Provide the [x, y] coordinate of the cell's center where the given text is located.  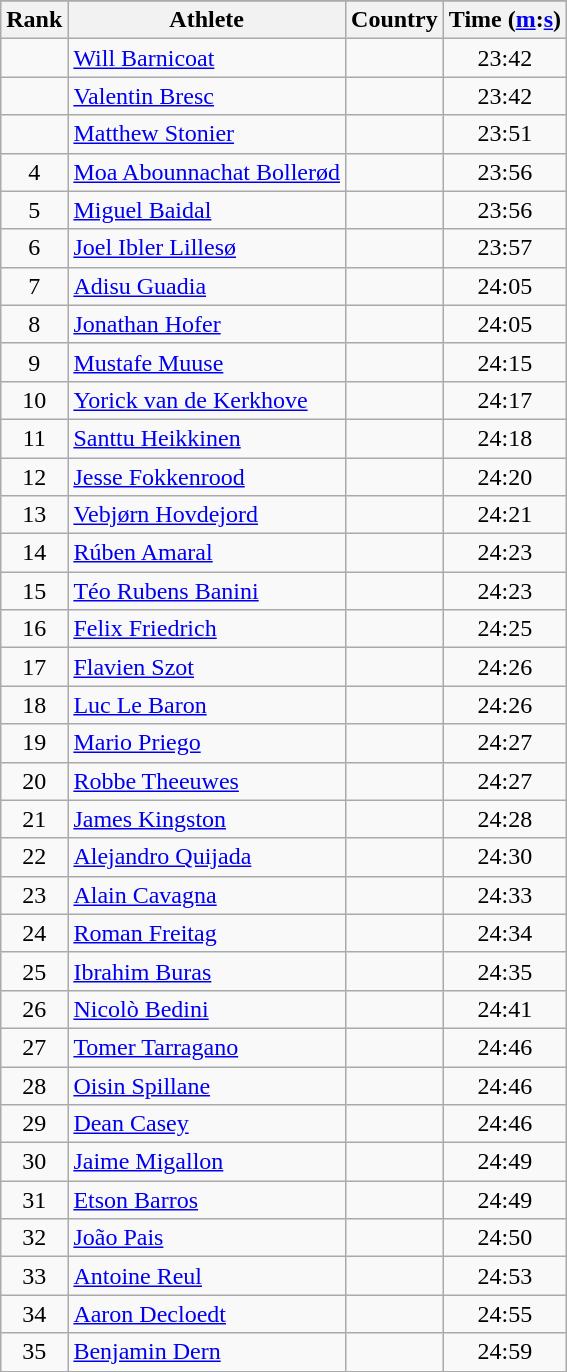
Adisu Guadia [207, 286]
21 [34, 819]
24:20 [504, 477]
24:30 [504, 857]
24:50 [504, 1238]
Alain Cavagna [207, 895]
Matthew Stonier [207, 134]
30 [34, 1162]
24 [34, 933]
24:33 [504, 895]
24:34 [504, 933]
Mario Priego [207, 743]
Etson Barros [207, 1200]
24:35 [504, 971]
8 [34, 324]
23:51 [504, 134]
34 [34, 1314]
9 [34, 362]
25 [34, 971]
24:28 [504, 819]
Nicolò Bedini [207, 1009]
24:25 [504, 629]
Oisin Spillane [207, 1085]
Aaron Decloedt [207, 1314]
Miguel Baidal [207, 210]
13 [34, 515]
31 [34, 1200]
Rúben Amaral [207, 553]
Country [395, 20]
24:41 [504, 1009]
17 [34, 667]
19 [34, 743]
26 [34, 1009]
James Kingston [207, 819]
11 [34, 438]
24:18 [504, 438]
Luc Le Baron [207, 705]
24:53 [504, 1276]
Tomer Tarragano [207, 1047]
Vebjørn Hovdejord [207, 515]
Moa Abounnachat Bollerød [207, 172]
Valentin Bresc [207, 96]
Jaime Migallon [207, 1162]
Benjamin Dern [207, 1352]
7 [34, 286]
Jesse Fokkenrood [207, 477]
16 [34, 629]
Athlete [207, 20]
Flavien Szot [207, 667]
Mustafe Muuse [207, 362]
22 [34, 857]
24:59 [504, 1352]
15 [34, 591]
33 [34, 1276]
24:55 [504, 1314]
Joel Ibler Lillesø [207, 248]
24:21 [504, 515]
24:17 [504, 400]
Will Barnicoat [207, 58]
27 [34, 1047]
Dean Casey [207, 1124]
32 [34, 1238]
20 [34, 781]
Ibrahim Buras [207, 971]
28 [34, 1085]
23:57 [504, 248]
Felix Friedrich [207, 629]
18 [34, 705]
Antoine Reul [207, 1276]
12 [34, 477]
35 [34, 1352]
João Pais [207, 1238]
6 [34, 248]
Robbe Theeuwes [207, 781]
5 [34, 210]
10 [34, 400]
24:15 [504, 362]
23 [34, 895]
Santtu Heikkinen [207, 438]
29 [34, 1124]
14 [34, 553]
Rank [34, 20]
Jonathan Hofer [207, 324]
Alejandro Quijada [207, 857]
4 [34, 172]
Téo Rubens Banini [207, 591]
Yorick van de Kerkhove [207, 400]
Roman Freitag [207, 933]
Time (m:s) [504, 20]
